Search for the cell housing the specified text and yield its [x, y] center coordinate. 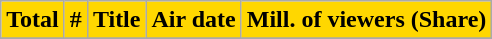
Total [33, 20]
# [76, 20]
Title [116, 20]
Air date [194, 20]
Mill. of viewers (Share) [366, 20]
